Detect which cell encompasses the target text, then output its (x, y) center coordinate. 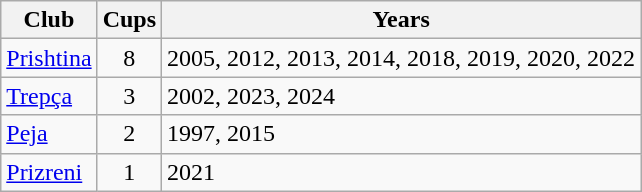
Years (402, 20)
Prishtina (49, 58)
3 (129, 96)
Trepça (49, 96)
2 (129, 134)
2005, 2012, 2013, 2014, 2018, 2019, 2020, 2022 (402, 58)
Peja (49, 134)
1 (129, 172)
Club (49, 20)
8 (129, 58)
1997, 2015 (402, 134)
Cups (129, 20)
Prizreni (49, 172)
2021 (402, 172)
2002, 2023, 2024 (402, 96)
